Locate the cell with the specified text and output its [x, y] center coordinate. 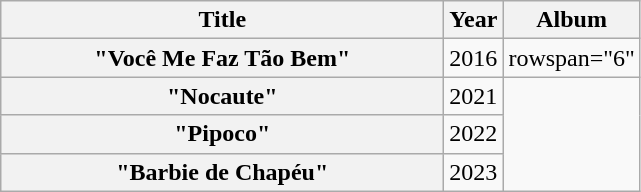
Album [572, 20]
rowspan="6" [572, 58]
"Barbie de Chapéu" [222, 172]
2023 [474, 172]
Year [474, 20]
Title [222, 20]
2016 [474, 58]
"Nocaute" [222, 96]
"Pipoco" [222, 134]
2021 [474, 96]
"Você Me Faz Tão Bem" [222, 58]
2022 [474, 134]
